Detect which cell encompasses the target text, then output its (X, Y) center coordinate. 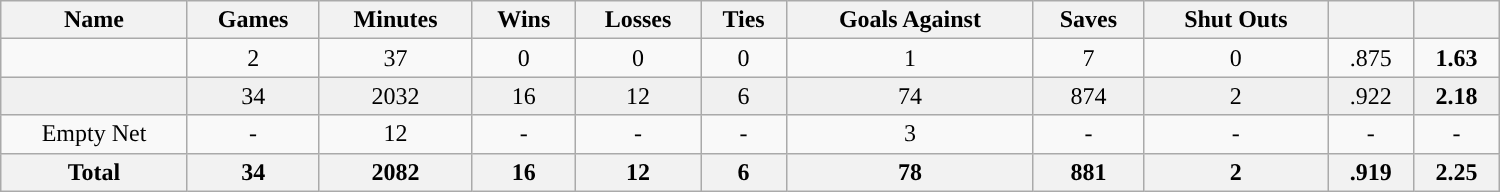
Minutes (396, 20)
Games (253, 20)
Goals Against (910, 20)
881 (1088, 172)
3 (910, 134)
874 (1088, 96)
Total (94, 172)
Ties (744, 20)
Losses (638, 20)
2.18 (1457, 96)
1 (910, 58)
74 (910, 96)
2.25 (1457, 172)
.875 (1371, 58)
Saves (1088, 20)
78 (910, 172)
Name (94, 20)
Shut Outs (1236, 20)
2082 (396, 172)
Wins (524, 20)
.922 (1371, 96)
Empty Net (94, 134)
1.63 (1457, 58)
.919 (1371, 172)
7 (1088, 58)
37 (396, 58)
2032 (396, 96)
